Capture the cell that displays the provided text and extract its [X, Y] central coordinate. 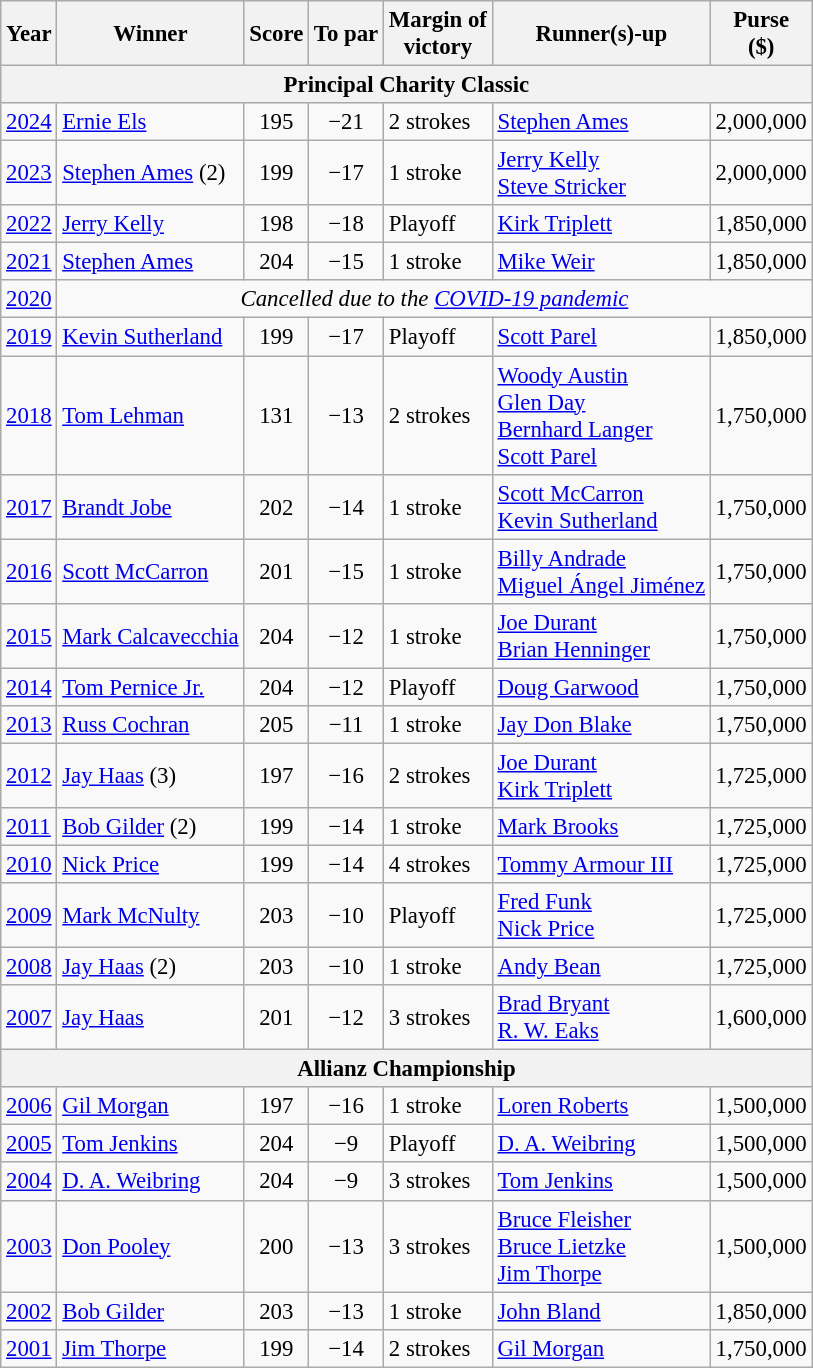
Year [29, 34]
2012 [29, 776]
Stephen Ames (2) [150, 174]
2021 [29, 262]
2024 [29, 122]
2004 [29, 1182]
Brad Bryant R. W. Eaks [601, 1018]
Allianz Championship [406, 1069]
2010 [29, 864]
Kevin Sutherland [150, 337]
Principal Charity Classic [406, 85]
Scott McCarron [150, 572]
Jim Thorpe [150, 1348]
205 [276, 725]
Andy Bean [601, 967]
2002 [29, 1311]
198 [276, 224]
Jay Don Blake [601, 725]
Tommy Armour III [601, 864]
Mark Brooks [601, 827]
Bob Gilder [150, 1311]
2017 [29, 506]
Jay Haas (3) [150, 776]
2016 [29, 572]
2008 [29, 967]
Bob Gilder (2) [150, 827]
Mark Calcavecchia [150, 636]
2020 [29, 299]
2023 [29, 174]
Tom Pernice Jr. [150, 687]
Mike Weir [601, 262]
1,600,000 [761, 1018]
200 [276, 1246]
Joe Durant Brian Henninger [601, 636]
Scott Parel [601, 337]
Score [276, 34]
Doug Garwood [601, 687]
Margin ofvictory [438, 34]
Don Pooley [150, 1246]
Mark McNulty [150, 916]
2003 [29, 1246]
Nick Price [150, 864]
Joe Durant Kirk Triplett [601, 776]
−18 [346, 224]
Jay Haas (2) [150, 967]
Kirk Triplett [601, 224]
Winner [150, 34]
Billy Andrade Miguel Ángel Jiménez [601, 572]
John Bland [601, 1311]
Jerry Kelly [150, 224]
Tom Lehman [150, 416]
4 strokes [438, 864]
Jerry Kelly Steve Stricker [601, 174]
Scott McCarron Kevin Sutherland [601, 506]
2014 [29, 687]
Fred Funk Nick Price [601, 916]
2009 [29, 916]
To par [346, 34]
−21 [346, 122]
131 [276, 416]
Jay Haas [150, 1018]
2015 [29, 636]
2006 [29, 1106]
2018 [29, 416]
Loren Roberts [601, 1106]
2019 [29, 337]
Purse($) [761, 34]
Russ Cochran [150, 725]
Runner(s)-up [601, 34]
−11 [346, 725]
Ernie Els [150, 122]
2005 [29, 1144]
Cancelled due to the COVID-19 pandemic [434, 299]
202 [276, 506]
2007 [29, 1018]
2011 [29, 827]
195 [276, 122]
Brandt Jobe [150, 506]
2022 [29, 224]
2001 [29, 1348]
Bruce Fleisher Bruce Lietzke Jim Thorpe [601, 1246]
Woody Austin Glen Day Bernhard Langer Scott Parel [601, 416]
2013 [29, 725]
